Find where the given text appears and provide that cell's center as (x, y) coordinate. 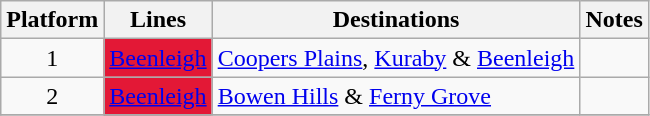
Bowen Hills & Ferny Grove (396, 96)
Lines (158, 20)
Notes (614, 20)
2 (52, 96)
Coopers Plains, Kuraby & Beenleigh (396, 58)
Destinations (396, 20)
Platform (52, 20)
1 (52, 58)
